Return the [X, Y] coordinate for the center point of the cell that contains the specified text.  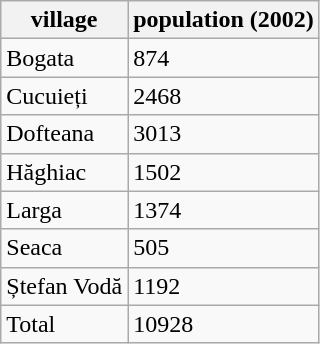
505 [224, 248]
874 [224, 58]
village [64, 20]
10928 [224, 324]
Ștefan Vodă [64, 286]
2468 [224, 96]
Larga [64, 210]
Dofteana [64, 134]
Cucuieți [64, 96]
1374 [224, 210]
1192 [224, 286]
population (2002) [224, 20]
Bogata [64, 58]
3013 [224, 134]
Hăghiac [64, 172]
Seaca [64, 248]
1502 [224, 172]
Total [64, 324]
